Return (X, Y) of the center of cell containing provided text 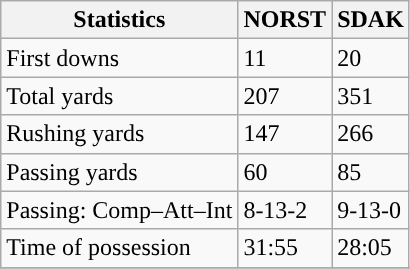
9-13-0 (371, 210)
Passing yards (120, 172)
351 (371, 96)
Rushing yards (120, 134)
Statistics (120, 20)
Time of possession (120, 248)
60 (285, 172)
NORST (285, 20)
20 (371, 58)
First downs (120, 58)
Passing: Comp–Att–Int (120, 210)
31:55 (285, 248)
SDAK (371, 20)
266 (371, 134)
147 (285, 134)
8-13-2 (285, 210)
85 (371, 172)
Total yards (120, 96)
11 (285, 58)
207 (285, 96)
28:05 (371, 248)
